Scan for the cell matching the given text and deliver its [x, y] coordinate at center. 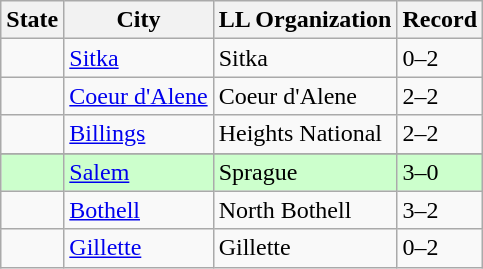
State [32, 20]
Heights National [305, 134]
LL Organization [305, 20]
City [138, 20]
Bothell [138, 210]
Sprague [305, 172]
3–2 [440, 210]
Salem [138, 172]
Record [440, 20]
Billings [138, 134]
North Bothell [305, 210]
3–0 [440, 172]
